Find where the given text appears and provide that cell's center as [X, Y] coordinate. 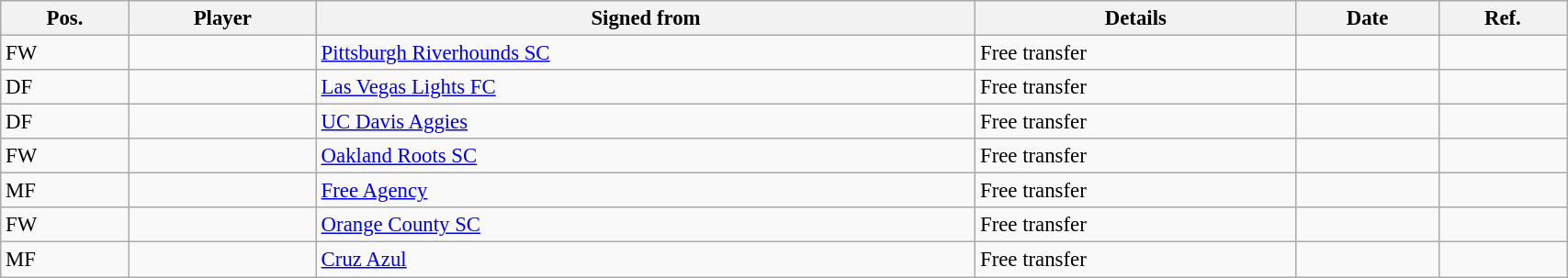
Date [1367, 18]
Pos. [64, 18]
Player [222, 18]
Cruz Azul [645, 260]
Las Vegas Lights FC [645, 87]
Pittsburgh Riverhounds SC [645, 53]
Details [1135, 18]
Orange County SC [645, 225]
Free Agency [645, 191]
Ref. [1503, 18]
UC Davis Aggies [645, 122]
Oakland Roots SC [645, 156]
Signed from [645, 18]
